For the text-containing cell, return its midpoint in [X, Y] coordinate format. 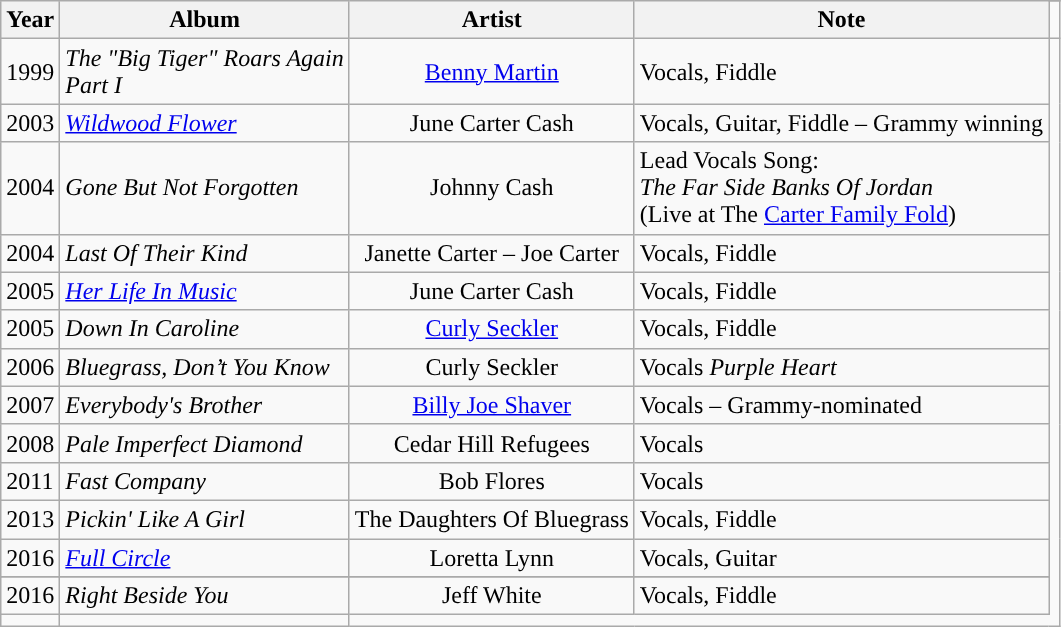
2008 [30, 443]
Down In Caroline [204, 329]
Janette Carter – Joe Carter [492, 253]
1999 [30, 72]
Bluegrass, Don’t You Know [204, 367]
Note [841, 20]
Lead Vocals Song:The Far Side Banks Of Jordan(Live at The Carter Family Fold) [841, 188]
Gone But Not Forgotten [204, 188]
Vocals Purple Heart [841, 367]
Vocals – Grammy-nominated [841, 405]
Benny Martin [492, 72]
Everybody's Brother [204, 405]
2006 [30, 367]
Vocals, Guitar, Fiddle – Grammy winning [841, 123]
Her Life In Music [204, 291]
Johnny Cash [492, 188]
The Daughters Of Bluegrass [492, 519]
The "Big Tiger" Roars Again Part I [204, 72]
Billy Joe Shaver [492, 405]
Year [30, 20]
Right Beside You [204, 596]
Full Circle [204, 557]
Cedar Hill Refugees [492, 443]
2013 [30, 519]
Jeff White [492, 596]
Bob Flores [492, 481]
Fast Company [204, 481]
Wildwood Flower [204, 123]
Artist [492, 20]
Loretta Lynn [492, 557]
Vocals, Guitar [841, 557]
2011 [30, 481]
Album [204, 20]
2007 [30, 405]
Last Of Their Kind [204, 253]
Pale Imperfect Diamond [204, 443]
2003 [30, 123]
Pickin' Like A Girl [204, 519]
